Find where the given text appears and provide that cell's center as (x, y) coordinate. 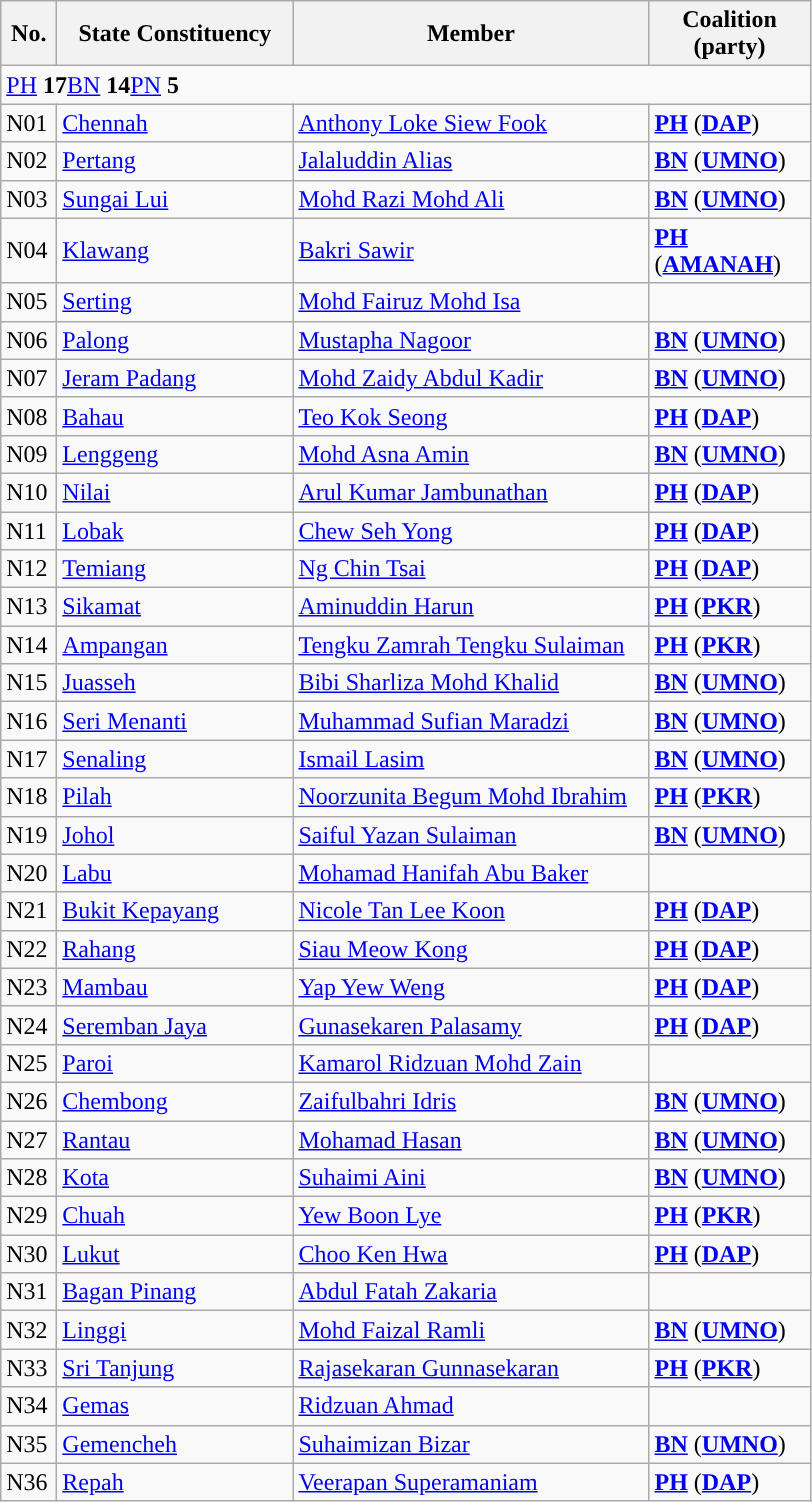
N09 (29, 454)
Seri Menanti (175, 721)
Repah (175, 1482)
Labu (175, 873)
N25 (29, 1063)
N10 (29, 492)
Mambau (175, 987)
Mohd Faizal Ramli (471, 1330)
Mohd Razi Mohd Ali (471, 199)
Abdul Fatah Zakaria (471, 1292)
N21 (29, 911)
PH 17BN 14PN 5 (406, 85)
Lenggeng (175, 454)
Temiang (175, 569)
Suhaimizan Bizar (471, 1444)
N24 (29, 1025)
Mustapha Nagoor (471, 340)
N26 (29, 1101)
N29 (29, 1216)
Ampangan (175, 645)
N02 (29, 161)
N28 (29, 1178)
Bakri Sawir (471, 250)
N31 (29, 1292)
N18 (29, 797)
N12 (29, 569)
Tengku Zamrah Tengku Sulaiman (471, 645)
Rahang (175, 949)
Senaling (175, 759)
N17 (29, 759)
N16 (29, 721)
Johol (175, 835)
Klawang (175, 250)
Bahau (175, 416)
Rajasekaran Gunnasekaran (471, 1368)
Linggi (175, 1330)
Chembong (175, 1101)
N15 (29, 683)
Sungai Lui (175, 199)
Yap Yew Weng (471, 987)
Chennah (175, 123)
Gemas (175, 1406)
Ridzuan Ahmad (471, 1406)
N03 (29, 199)
Chew Seh Yong (471, 531)
Muhammad Sufian Maradzi (471, 721)
Mohd Asna Amin (471, 454)
Ng Chin Tsai (471, 569)
Yew Boon Lye (471, 1216)
Siau Meow Kong (471, 949)
N32 (29, 1330)
N06 (29, 340)
N01 (29, 123)
Ismail Lasim (471, 759)
Mohd Fairuz Mohd Isa (471, 302)
N36 (29, 1482)
Gemencheh (175, 1444)
N04 (29, 250)
N19 (29, 835)
N23 (29, 987)
Pertang (175, 161)
Mohamad Hanifah Abu Baker (471, 873)
Serting (175, 302)
Sri Tanjung (175, 1368)
Mohd Zaidy Abdul Kadir (471, 378)
Pilah (175, 797)
Choo Ken Hwa (471, 1254)
Coalition (party) (730, 34)
Bukit Kepayang (175, 911)
Paroi (175, 1063)
N13 (29, 607)
Kamarol Ridzuan Mohd Zain (471, 1063)
N08 (29, 416)
Sikamat (175, 607)
No. (29, 34)
Lobak (175, 531)
Suhaimi Aini (471, 1178)
State Constituency (175, 34)
Noorzunita Begum Mohd Ibrahim (471, 797)
N30 (29, 1254)
N27 (29, 1139)
N35 (29, 1444)
Lukut (175, 1254)
PH (AMANAH) (730, 250)
N20 (29, 873)
N33 (29, 1368)
Chuah (175, 1216)
Gunasekaren Palasamy (471, 1025)
Aminuddin Harun (471, 607)
N11 (29, 531)
Bagan Pinang (175, 1292)
Bibi Sharliza Mohd Khalid (471, 683)
N14 (29, 645)
N05 (29, 302)
Teo Kok Seong (471, 416)
N34 (29, 1406)
Jeram Padang (175, 378)
Rantau (175, 1139)
Member (471, 34)
Zaifulbahri Idris (471, 1101)
Mohamad Hasan (471, 1139)
Palong (175, 340)
Seremban Jaya (175, 1025)
Nilai (175, 492)
N22 (29, 949)
N07 (29, 378)
Saiful Yazan Sulaiman (471, 835)
Jalaluddin Alias (471, 161)
Anthony Loke Siew Fook (471, 123)
Kota (175, 1178)
Arul Kumar Jambunathan (471, 492)
Nicole Tan Lee Koon (471, 911)
Veerapan Superamaniam (471, 1482)
Juasseh (175, 683)
